Extract the (X, Y) coordinate from the center of the cell holding the provided text.  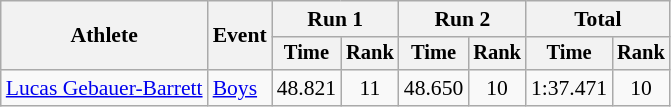
Event (240, 36)
Boys (240, 88)
1:37.471 (569, 88)
Run 2 (462, 19)
Athlete (104, 36)
11 (370, 88)
Total (598, 19)
48.821 (306, 88)
48.650 (434, 88)
Run 1 (336, 19)
Lucas Gebauer-Barrett (104, 88)
